Output the [X, Y] coordinate of the center of the cell containing the given text.  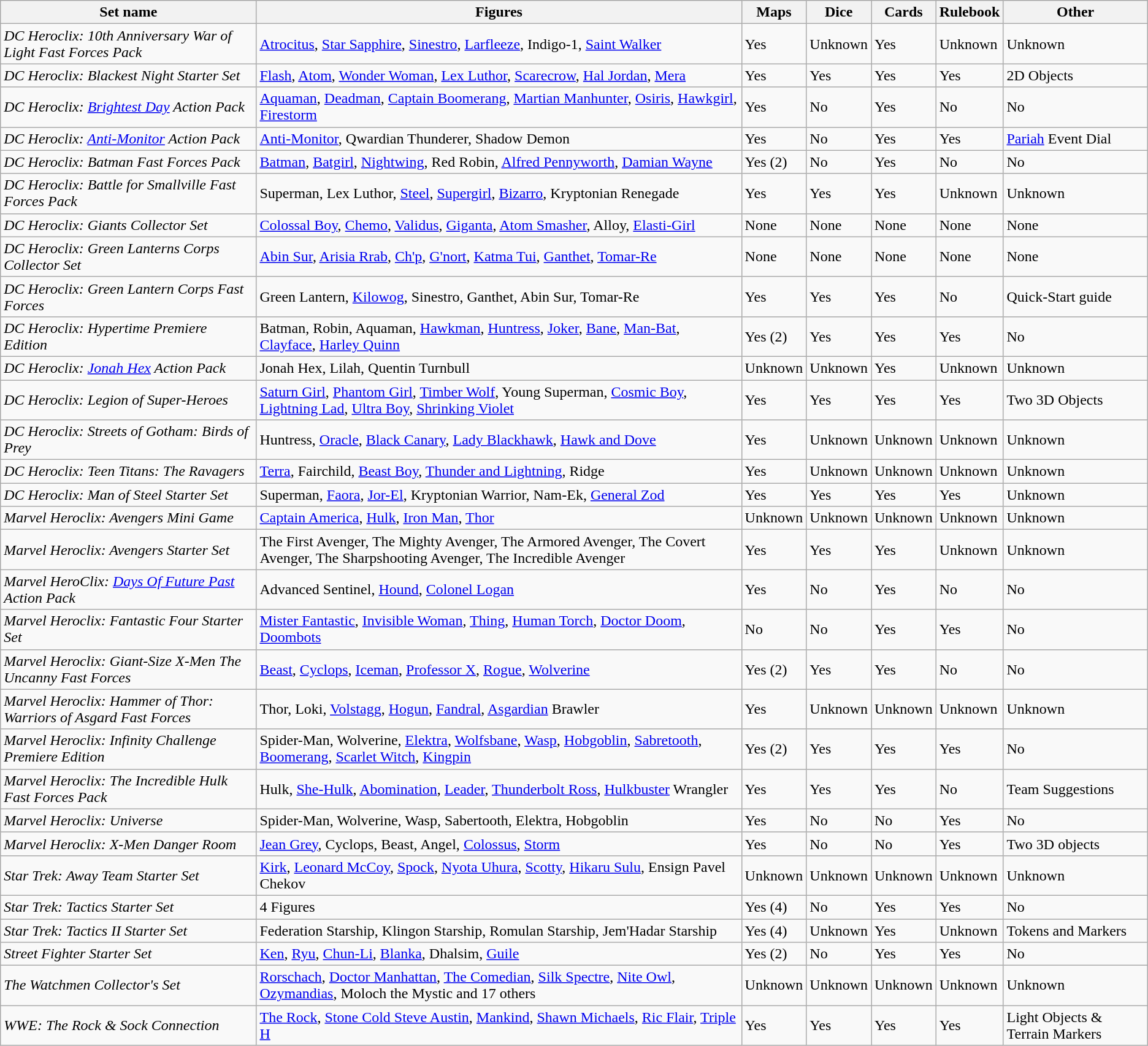
DC Heroclix: Battle for Smallville Fast Forces Pack [129, 194]
DC Heroclix: Jonah Hex Action Pack [129, 368]
DC Heroclix: Teen Titans: The Ravagers [129, 471]
Tokens and Markers [1076, 930]
Street Fighter Starter Set [129, 954]
Hulk, She-Hulk, Abomination, Leader, Thunderbolt Ross, Hulkbuster Wrangler [499, 788]
Kirk, Leonard McCoy, Spock, Nyota Uhura, Scotty, Hikaru Sulu, Ensign Pavel Chekov [499, 876]
Anti-Monitor, Qwardian Thunderer, Shadow Demon [499, 139]
Thor, Loki, Volstagg, Hogun, Fandral, Asgardian Brawler [499, 709]
Ken, Ryu, Chun-Li, Blanka, Dhalsim, Guile [499, 954]
DC Heroclix: Man of Steel Starter Set [129, 495]
Figures [499, 12]
Two 3D objects [1076, 844]
Star Trek: Tactics II Starter Set [129, 930]
DC Heroclix: Legion of Super-Heroes [129, 400]
DC Heroclix: Streets of Gotham: Birds of Prey [129, 440]
Beast, Cyclops, Iceman, Professor X, Rogue, Wolverine [499, 670]
DC Heroclix: Giants Collector Set [129, 225]
Marvel Heroclix: Infinity Challenge Premiere Edition [129, 749]
Maps [774, 12]
Dice [839, 12]
Aquaman, Deadman, Captain Boomerang, Martian Manhunter, Osiris, Hawkgirl, Firestorm [499, 107]
WWE: The Rock & Sock Connection [129, 1025]
Jonah Hex, Lilah, Quentin Turnbull [499, 368]
Superman, Lex Luthor, Steel, Supergirl, Bizarro, Kryptonian Renegade [499, 194]
Atrocitus, Star Sapphire, Sinestro, Larfleeze, Indigo-1, Saint Walker [499, 44]
Rulebook [970, 12]
4 Figures [499, 907]
The First Avenger, The Mighty Avenger, The Armored Avenger, The Covert Avenger, The Sharpshooting Avenger, The Incredible Avenger [499, 549]
The Watchmen Collector's Set [129, 986]
Advanced Sentinel, Hound, Colonel Logan [499, 590]
Mister Fantastic, Invisible Woman, Thing, Human Torch, Doctor Doom, Doombots [499, 629]
Superman, Faora, Jor-El, Kryptonian Warrior, Nam-Ek, General Zod [499, 495]
Saturn Girl, Phantom Girl, Timber Wolf, Young Superman, Cosmic Boy, Lightning Lad, Ultra Boy, Shrinking Violet [499, 400]
Captain America, Hulk, Iron Man, Thor [499, 518]
DC Heroclix: Batman Fast Forces Pack [129, 162]
Marvel Heroclix: X-Men Danger Room [129, 844]
DC Heroclix: Green Lanterns Corps Collector Set [129, 256]
Huntress, Oracle, Black Canary, Lady Blackhawk, Hawk and Dove [499, 440]
DC Heroclix: Brightest Day Action Pack [129, 107]
Set name [129, 12]
Federation Starship, Klingon Starship, Romulan Starship, Jem'Hadar Starship [499, 930]
Star Trek: Tactics Starter Set [129, 907]
Spider-Man, Wolverine, Wasp, Sabertooth, Elektra, Hobgoblin [499, 820]
DC Heroclix: Hypertime Premiere Edition [129, 336]
Colossal Boy, Chemo, Validus, Giganta, Atom Smasher, Alloy, Elasti-Girl [499, 225]
Marvel Heroclix: Avengers Starter Set [129, 549]
Quick-Start guide [1076, 297]
Marvel Heroclix: Avengers Mini Game [129, 518]
DC Heroclix: 10th Anniversary War of Light Fast Forces Pack [129, 44]
Batman, Batgirl, Nightwing, Red Robin, Alfred Pennyworth, Damian Wayne [499, 162]
Other [1076, 12]
2D Objects [1076, 75]
Light Objects & Terrain Markers [1076, 1025]
Spider-Man, Wolverine, Elektra, Wolfsbane, Wasp, Hobgoblin, Sabretooth, Boomerang, Scarlet Witch, Kingpin [499, 749]
Marvel Heroclix: Hammer of Thor: Warriors of Asgard Fast Forces [129, 709]
Marvel Heroclix: The Incredible Hulk Fast Forces Pack [129, 788]
Two 3D Objects [1076, 400]
Jean Grey, Cyclops, Beast, Angel, Colossus, Storm [499, 844]
Terra, Fairchild, Beast Boy, Thunder and Lightning, Ridge [499, 471]
Green Lantern, Kilowog, Sinestro, Ganthet, Abin Sur, Tomar-Re [499, 297]
Marvel Heroclix: Giant-Size X-Men The Uncanny Fast Forces [129, 670]
Marvel Heroclix: Universe [129, 820]
DC Heroclix: Blackest Night Starter Set [129, 75]
Marvel HeroClix: Days Of Future Past Action Pack [129, 590]
Star Trek: Away Team Starter Set [129, 876]
Team Suggestions [1076, 788]
The Rock, Stone Cold Steve Austin, Mankind, Shawn Michaels, Ric Flair, Triple H [499, 1025]
Marvel Heroclix: Fantastic Four Starter Set [129, 629]
DC Heroclix: Anti-Monitor Action Pack [129, 139]
Rorschach, Doctor Manhattan, The Comedian, Silk Spectre, Nite Owl, Ozymandias, Moloch the Mystic and 17 others [499, 986]
DC Heroclix: Green Lantern Corps Fast Forces [129, 297]
Abin Sur, Arisia Rrab, Ch'p, G'nort, Katma Tui, Ganthet, Tomar-Re [499, 256]
Flash, Atom, Wonder Woman, Lex Luthor, Scarecrow, Hal Jordan, Mera [499, 75]
Cards [903, 12]
Batman, Robin, Aquaman, Hawkman, Huntress, Joker, Bane, Man-Bat, Clayface, Harley Quinn [499, 336]
Pariah Event Dial [1076, 139]
